For the text-containing cell, return its midpoint in [x, y] coordinate format. 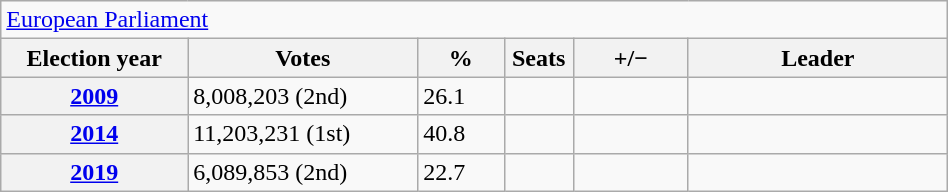
8,008,203 (2nd) [303, 96]
2014 [94, 134]
40.8 [461, 134]
11,203,231 (1st) [303, 134]
% [461, 58]
Votes [303, 58]
26.1 [461, 96]
2009 [94, 96]
+/− [630, 58]
Leader [818, 58]
Election year [94, 58]
European Parliament [474, 20]
2019 [94, 172]
Seats [538, 58]
22.7 [461, 172]
6,089,853 (2nd) [303, 172]
